Find where the given text appears and provide that cell's center as [x, y] coordinate. 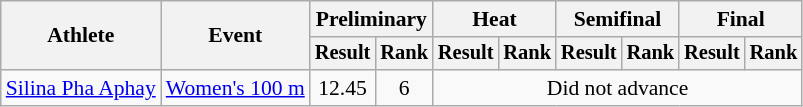
Heat [494, 19]
Athlete [81, 36]
Did not advance [618, 88]
Event [236, 36]
Semifinal [618, 19]
Women's 100 m [236, 88]
Final [740, 19]
12.45 [343, 88]
6 [404, 88]
Preliminary [372, 19]
Silina Pha Aphay [81, 88]
